From the cell containing the given text, extract its center point as [x, y] coordinate. 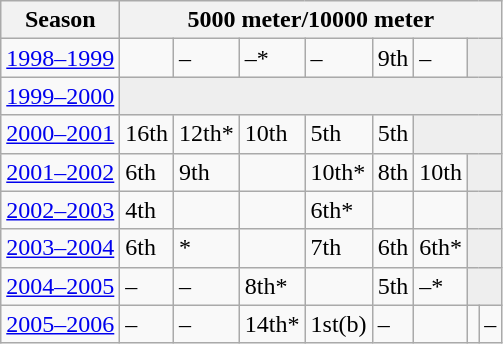
2005–2006 [60, 324]
8th* [272, 286]
7th [338, 248]
14th* [272, 324]
* [207, 248]
2003–2004 [60, 248]
2004–2005 [60, 286]
1998–1999 [60, 58]
16th [147, 134]
Season [60, 20]
1999–2000 [60, 96]
4th [147, 210]
10th* [338, 172]
12th* [207, 134]
5000 meter/10000 meter [311, 20]
8th [393, 172]
2000–2001 [60, 134]
2002–2003 [60, 210]
1st(b) [338, 324]
2001–2002 [60, 172]
